From the cell containing the given text, extract its center point as (x, y) coordinate. 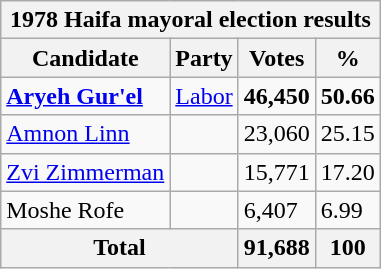
Votes (276, 58)
Labor (204, 96)
15,771 (276, 172)
23,060 (276, 134)
91,688 (276, 248)
Aryeh Gur'el (86, 96)
100 (348, 248)
Total (120, 248)
6,407 (276, 210)
17.20 (348, 172)
25.15 (348, 134)
Amnon Linn (86, 134)
6.99 (348, 210)
Moshe Rofe (86, 210)
% (348, 58)
50.66 (348, 96)
Zvi Zimmerman (86, 172)
46,450 (276, 96)
Party (204, 58)
1978 Haifa mayoral election results (191, 20)
Candidate (86, 58)
